Capture the cell that displays the provided text and extract its [X, Y] central coordinate. 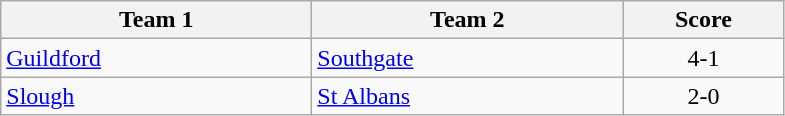
Team 1 [156, 20]
2-0 [704, 96]
St Albans [468, 96]
Score [704, 20]
Guildford [156, 58]
Southgate [468, 58]
Team 2 [468, 20]
4-1 [704, 58]
Slough [156, 96]
